Scan for the cell matching the given text and deliver its [x, y] coordinate at center. 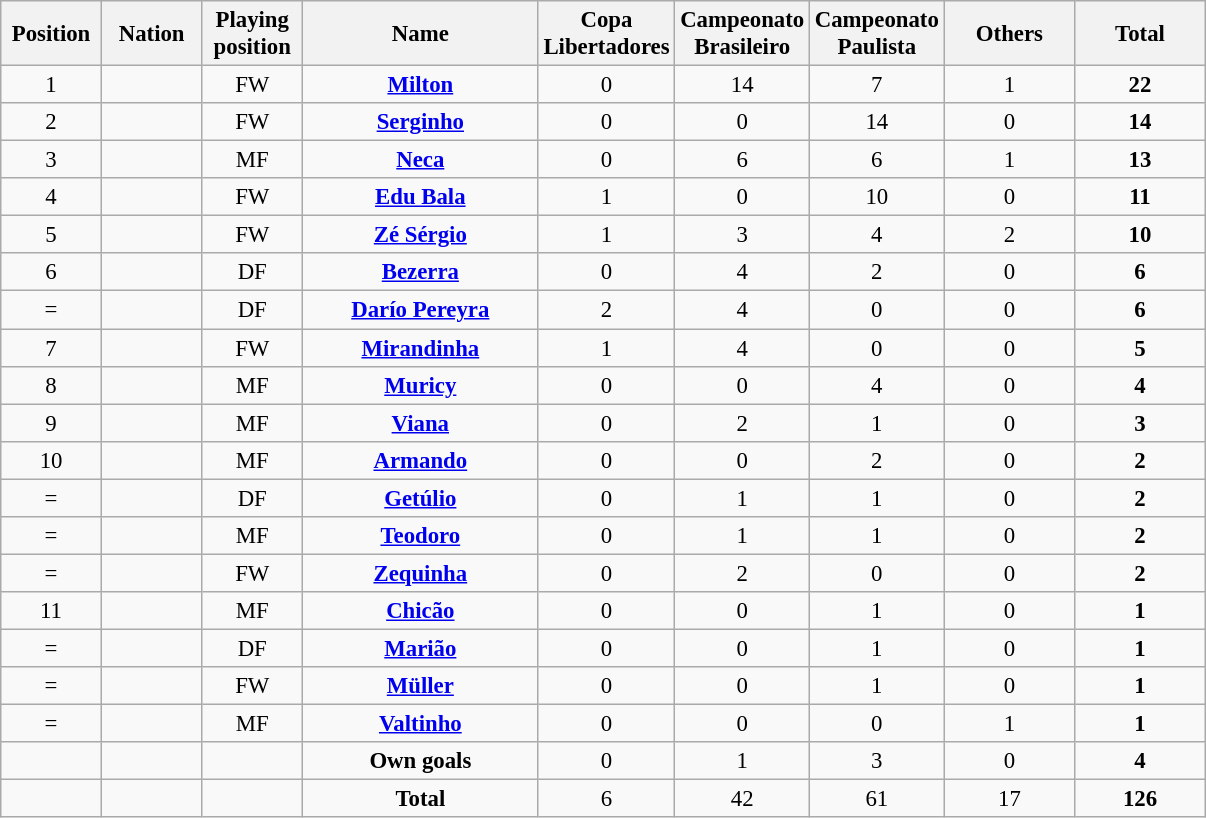
Edu Bala [421, 197]
Zé Sérgio [421, 235]
Name [421, 34]
Others [1010, 34]
Getúlio [421, 498]
Serginho [421, 122]
8 [52, 385]
Zequinha [421, 573]
Milton [421, 85]
Own goals [421, 761]
Marião [421, 648]
Valtinho [421, 724]
13 [1140, 160]
Muricy [421, 385]
Darío Pereyra [421, 310]
Armando [421, 460]
Müller [421, 686]
9 [52, 423]
Copa Libertadores [606, 34]
Position [52, 34]
Campeonato Paulista [876, 34]
Mirandinha [421, 348]
Campeonato Brasileiro [742, 34]
Chicão [421, 611]
Teodoro [421, 536]
126 [1140, 799]
Nation [152, 34]
Neca [421, 160]
22 [1140, 85]
61 [876, 799]
17 [1010, 799]
Viana [421, 423]
Bezerra [421, 273]
Playing position [252, 34]
42 [742, 799]
